Pinpoint the cell where the given text exists, returning its (x, y) midpoint coordinate. 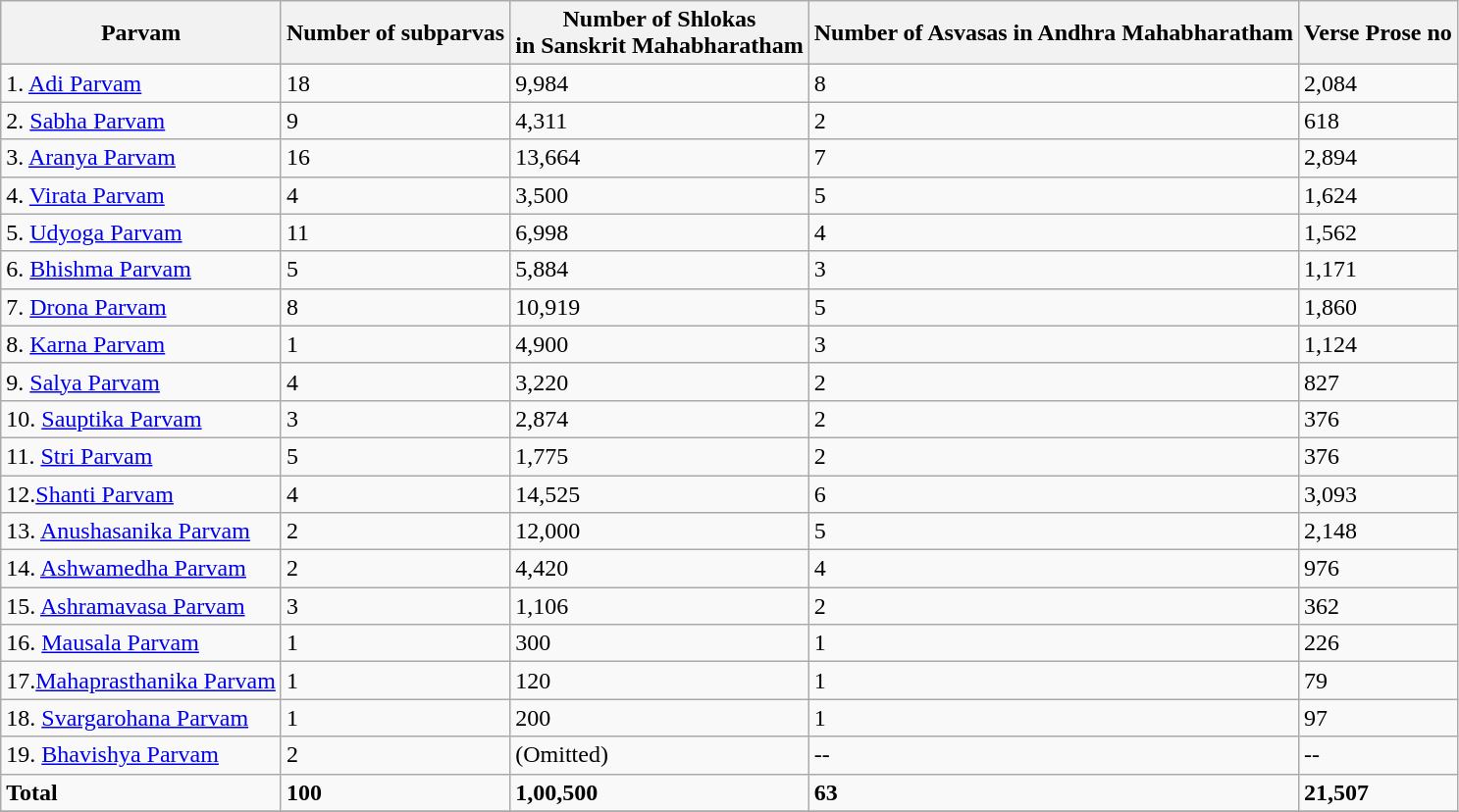
(Omitted) (659, 755)
16. Mausala Parvam (141, 643)
2,894 (1379, 158)
9. Salya Parvam (141, 381)
300 (659, 643)
14. Ashwamedha Parvam (141, 569)
2,874 (659, 419)
7 (1054, 158)
11 (394, 232)
17.Mahaprasthanika Parvam (141, 681)
9 (394, 121)
1,860 (1379, 307)
226 (1379, 643)
15. Ashramavasa Parvam (141, 606)
1,106 (659, 606)
Number of subparvas (394, 33)
18 (394, 83)
3. Aranya Parvam (141, 158)
12,000 (659, 532)
79 (1379, 681)
1,00,500 (659, 792)
16 (394, 158)
4,900 (659, 344)
14,525 (659, 493)
362 (1379, 606)
4,420 (659, 569)
1,775 (659, 456)
3,220 (659, 381)
4,311 (659, 121)
1,562 (1379, 232)
97 (1379, 718)
827 (1379, 381)
Total (141, 792)
1. Adi Parvam (141, 83)
200 (659, 718)
21,507 (1379, 792)
6 (1054, 493)
3,093 (1379, 493)
2,148 (1379, 532)
10,919 (659, 307)
976 (1379, 569)
13. Anushasanika Parvam (141, 532)
5. Udyoga Parvam (141, 232)
7. Drona Parvam (141, 307)
4. Virata Parvam (141, 195)
2. Sabha Parvam (141, 121)
3,500 (659, 195)
Number of Shlokas in Sanskrit Mahabharatham (659, 33)
1,171 (1379, 270)
6. Bhishma Parvam (141, 270)
11. Stri Parvam (141, 456)
13,664 (659, 158)
12.Shanti Parvam (141, 493)
6,998 (659, 232)
19. Bhavishya Parvam (141, 755)
120 (659, 681)
Parvam (141, 33)
5,884 (659, 270)
100 (394, 792)
1,124 (1379, 344)
Verse Prose no (1379, 33)
1,624 (1379, 195)
618 (1379, 121)
8. Karna Parvam (141, 344)
10. Sauptika Parvam (141, 419)
2,084 (1379, 83)
9,984 (659, 83)
63 (1054, 792)
Number of Asvasas in Andhra Mahabharatham (1054, 33)
18. Svargarohana Parvam (141, 718)
